Scan for the cell matching the given text and deliver its [X, Y] coordinate at center. 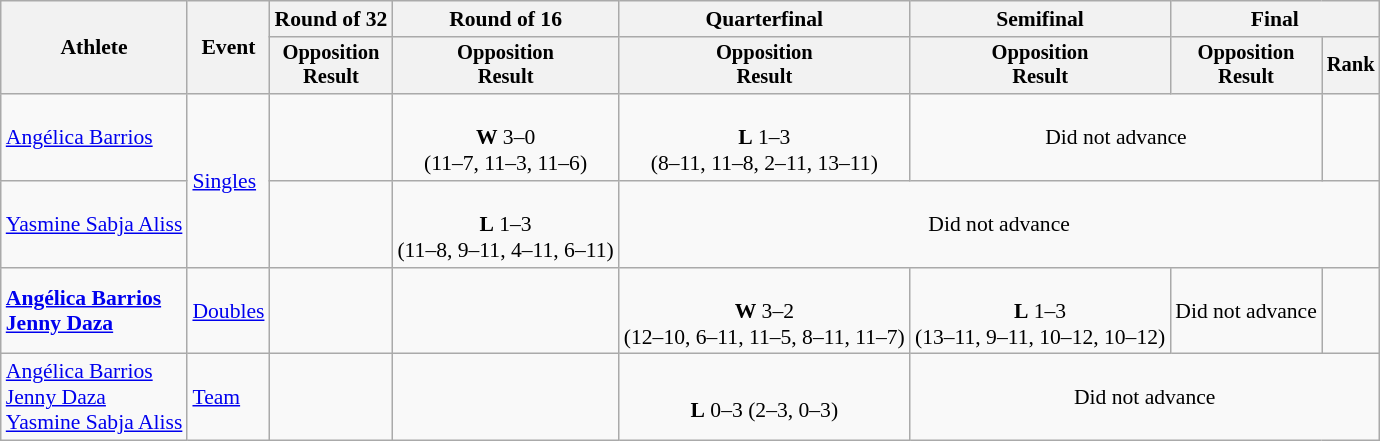
Doubles [228, 312]
Athlete [94, 48]
Round of 16 [505, 19]
L 1–3(11–8, 9–11, 4–11, 6–11) [505, 224]
Angélica BarriosJenny DazaYasmine Sabja Aliss [94, 398]
Angélica BarriosJenny Daza [94, 312]
L 0–3 (2–3, 0–3) [764, 398]
L 1–3(13–11, 9–11, 10–12, 10–12) [1040, 312]
W 3–0(11–7, 11–3, 11–6) [505, 138]
Yasmine Sabja Aliss [94, 224]
Round of 32 [330, 19]
Final [1274, 19]
W 3–2(12–10, 6–11, 11–5, 8–11, 11–7) [764, 312]
Semifinal [1040, 19]
Angélica Barrios [94, 138]
Quarterfinal [764, 19]
Event [228, 48]
Rank [1351, 66]
Team [228, 398]
Singles [228, 180]
L 1–3(8–11, 11–8, 2–11, 13–11) [764, 138]
